Determine the [X, Y] coordinate at the center of the cell enclosing the given text.  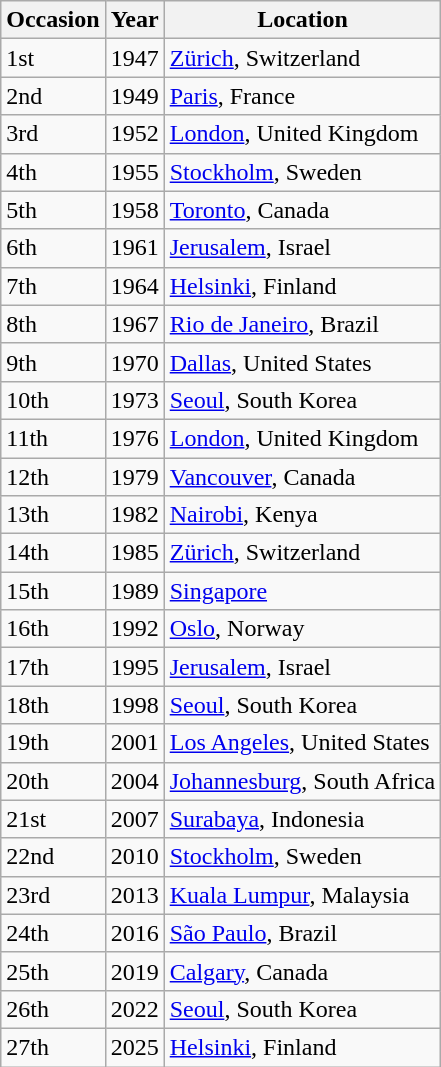
1998 [134, 705]
1995 [134, 667]
23rd [53, 895]
2001 [134, 743]
5th [53, 210]
19th [53, 743]
Johannesburg, South Africa [302, 781]
1989 [134, 591]
4th [53, 172]
Dallas, United States [302, 362]
26th [53, 1009]
Calgary, Canada [302, 971]
1973 [134, 400]
2025 [134, 1047]
2016 [134, 933]
11th [53, 438]
14th [53, 553]
21st [53, 819]
1979 [134, 477]
2019 [134, 971]
27th [53, 1047]
1958 [134, 210]
25th [53, 971]
Occasion [53, 20]
12th [53, 477]
Singapore [302, 591]
17th [53, 667]
2nd [53, 96]
24th [53, 933]
2007 [134, 819]
2010 [134, 857]
1964 [134, 286]
18th [53, 705]
Year [134, 20]
15th [53, 591]
16th [53, 629]
1992 [134, 629]
1985 [134, 553]
8th [53, 324]
1970 [134, 362]
Rio de Janeiro, Brazil [302, 324]
10th [53, 400]
Los Angeles, United States [302, 743]
2013 [134, 895]
Vancouver, Canada [302, 477]
Surabaya, Indonesia [302, 819]
1976 [134, 438]
13th [53, 515]
3rd [53, 134]
1st [53, 58]
20th [53, 781]
1982 [134, 515]
Location [302, 20]
1967 [134, 324]
Kuala Lumpur, Malaysia [302, 895]
1952 [134, 134]
Oslo, Norway [302, 629]
São Paulo, Brazil [302, 933]
7th [53, 286]
22nd [53, 857]
1949 [134, 96]
1961 [134, 248]
Toronto, Canada [302, 210]
1947 [134, 58]
9th [53, 362]
6th [53, 248]
Nairobi, Kenya [302, 515]
Paris, France [302, 96]
2022 [134, 1009]
1955 [134, 172]
2004 [134, 781]
